Identify which cell holds the provided text, then report its (X, Y) central coordinate. 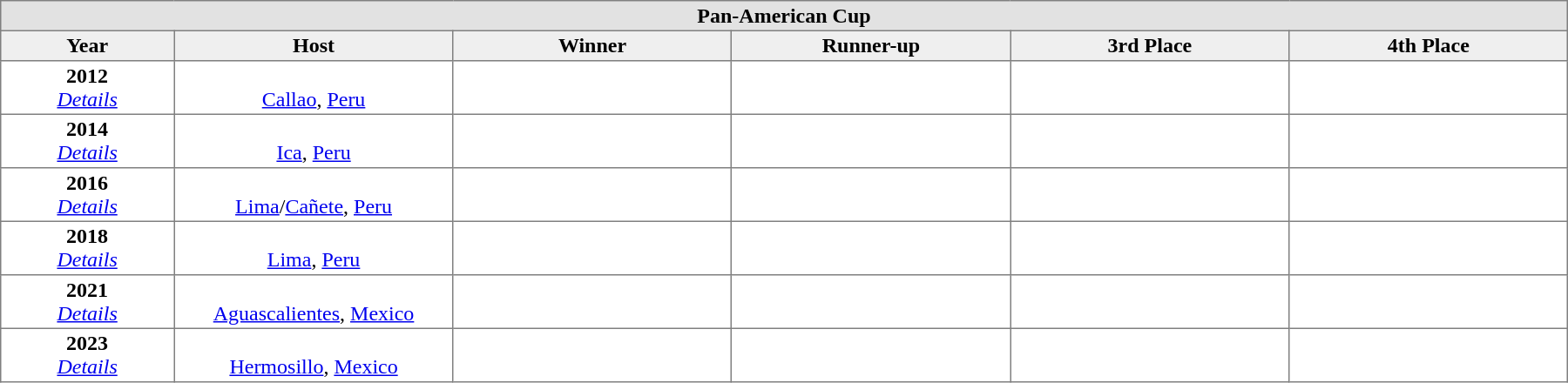
Ica, Peru (314, 141)
Year (87, 45)
Winner (592, 45)
Callao, Peru (314, 88)
2023Details (87, 355)
Runner-up (871, 45)
2014Details (87, 141)
Pan-American Cup (784, 16)
2018Details (87, 248)
Lima, Peru (314, 248)
Hermosillo, Mexico (314, 355)
Aguascalientes, Mexico (314, 302)
3rd Place (1150, 45)
2016Details (87, 195)
4th Place (1429, 45)
2021Details (87, 302)
Lima/Cañete, Peru (314, 195)
Host (314, 45)
2012Details (87, 88)
